Find where the given text appears and provide that cell's center as [X, Y] coordinate. 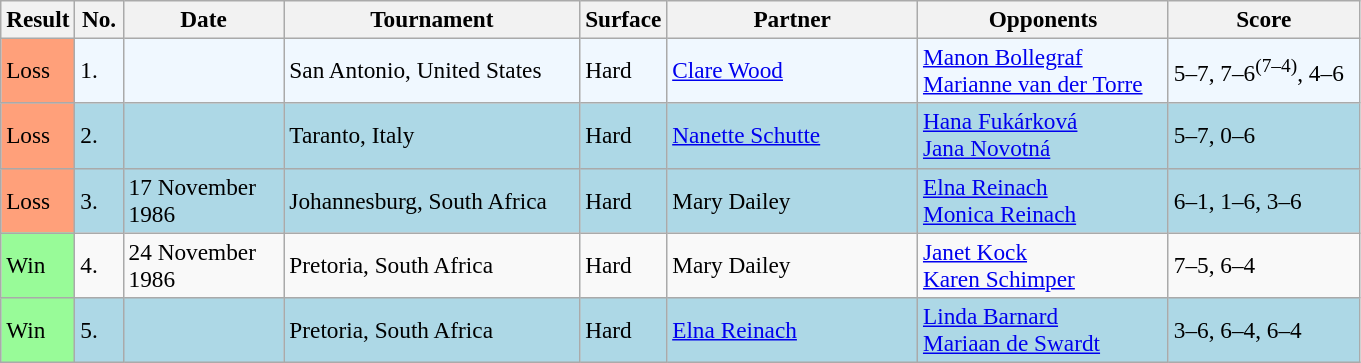
Tournament [432, 19]
3–6, 6–4, 6–4 [1264, 330]
Result [38, 19]
17 November 1986 [204, 200]
5–7, 0–6 [1264, 136]
Elna Reinach [792, 330]
5–7, 7–6(7–4), 4–6 [1264, 70]
24 November 1986 [204, 264]
5. [99, 330]
Hana Fukárková Jana Novotná [1044, 136]
Opponents [1044, 19]
Surface [624, 19]
Janet Kock Karen Schimper [1044, 264]
No. [99, 19]
Elna Reinach Monica Reinach [1044, 200]
7–5, 6–4 [1264, 264]
Johannesburg, South Africa [432, 200]
Partner [792, 19]
6–1, 1–6, 3–6 [1264, 200]
Date [204, 19]
San Antonio, United States [432, 70]
3. [99, 200]
1. [99, 70]
Nanette Schutte [792, 136]
4. [99, 264]
Clare Wood [792, 70]
2. [99, 136]
Taranto, Italy [432, 136]
Score [1264, 19]
Linda Barnard Mariaan de Swardt [1044, 330]
Manon Bollegraf Marianne van der Torre [1044, 70]
